Provide the [x, y] coordinate of the cell's center where the given text is located.  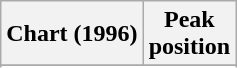
Chart (1996) [72, 34]
Peakposition [189, 34]
